Search for the cell housing the specified text and yield its [X, Y] center coordinate. 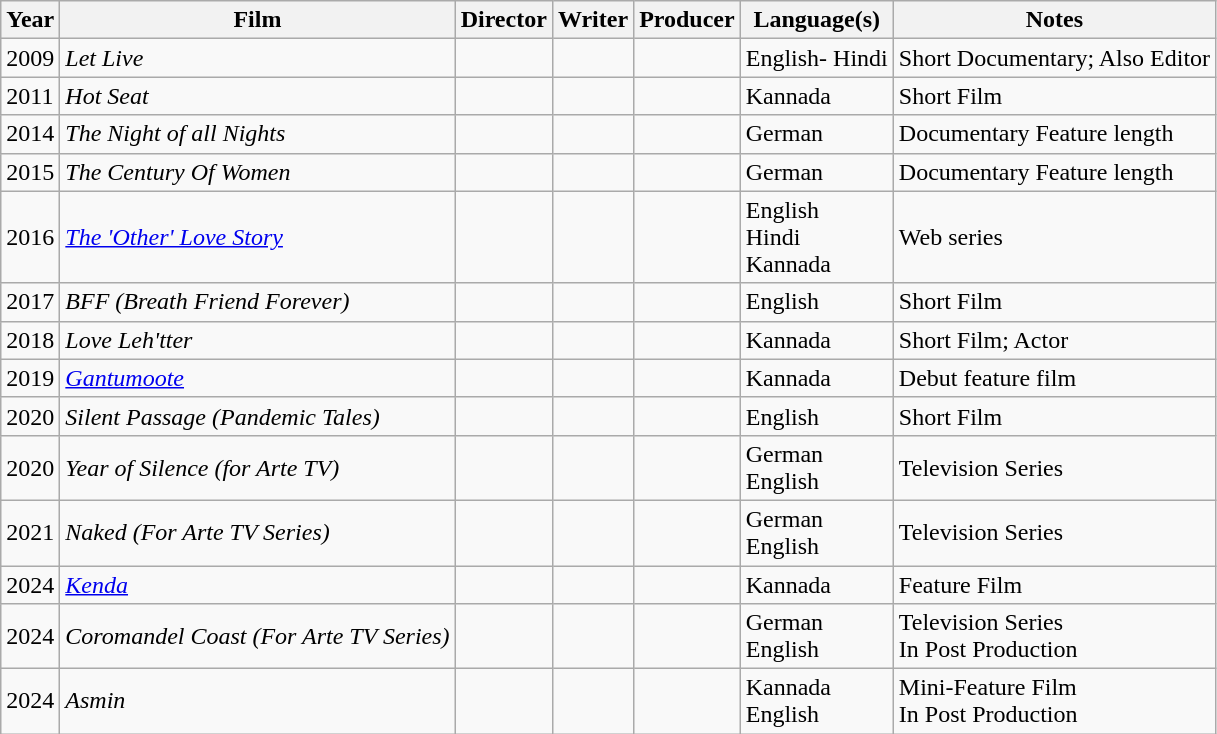
Kannada English [816, 702]
2019 [30, 378]
Notes [1054, 20]
2015 [30, 172]
The Night of all Nights [258, 134]
Year [30, 20]
Television Series In Post Production [1054, 636]
Love Leh'tter [258, 340]
Film [258, 20]
Debut feature film [1054, 378]
2021 [30, 532]
The 'Other' Love Story [258, 237]
2016 [30, 237]
Hot Seat [258, 96]
Language(s) [816, 20]
Let Live [258, 58]
Naked (For Arte TV Series) [258, 532]
Writer [592, 20]
2011 [30, 96]
Asmin [258, 702]
English- Hindi [816, 58]
Web series [1054, 237]
Short Film; Actor [1054, 340]
English Hindi Kannada [816, 237]
Producer [688, 20]
Gantumoote [258, 378]
The Century Of Women [258, 172]
Director [504, 20]
2009 [30, 58]
Mini-Feature Film In Post Production [1054, 702]
Kenda [258, 585]
2017 [30, 302]
Year of Silence (for Arte TV) [258, 468]
2018 [30, 340]
Silent Passage (Pandemic Tales) [258, 416]
Feature Film [1054, 585]
Coromandel Coast (For Arte TV Series) [258, 636]
BFF (Breath Friend Forever) [258, 302]
2014 [30, 134]
Short Documentary; Also Editor [1054, 58]
